Pinpoint the cell where the given text exists, returning its (x, y) midpoint coordinate. 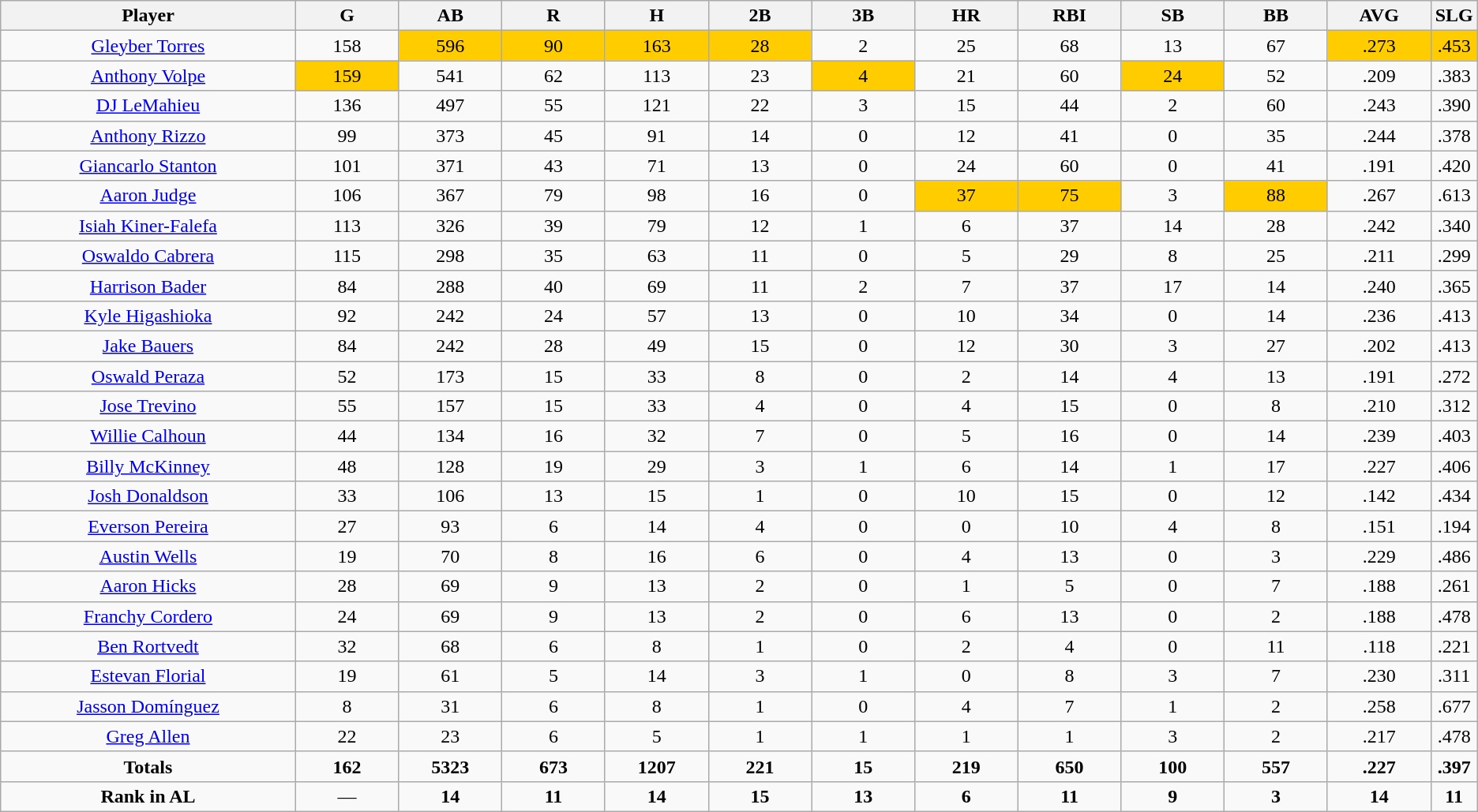
Jake Bauers (148, 346)
.202 (1379, 346)
596 (450, 46)
H (657, 16)
.209 (1379, 76)
173 (450, 376)
63 (657, 256)
.267 (1379, 196)
98 (657, 196)
.210 (1379, 406)
.239 (1379, 436)
.244 (1379, 136)
90 (554, 46)
Jasson Domínguez (148, 706)
BB (1276, 16)
Totals (148, 766)
326 (450, 226)
1207 (657, 766)
162 (347, 766)
G (347, 16)
Rank in AL (148, 796)
.240 (1379, 286)
Gleyber Torres (148, 46)
39 (554, 226)
HR (966, 16)
.299 (1454, 256)
136 (347, 106)
.273 (1379, 46)
40 (554, 286)
.194 (1454, 526)
673 (554, 766)
.406 (1454, 466)
Aaron Hicks (148, 586)
Ben Rortvedt (148, 646)
.397 (1454, 766)
.217 (1379, 736)
128 (450, 466)
.151 (1379, 526)
Willie Calhoun (148, 436)
AVG (1379, 16)
62 (554, 76)
.613 (1454, 196)
Isiah Kiner-Falefa (148, 226)
RBI (1069, 16)
43 (554, 166)
57 (657, 316)
70 (450, 556)
67 (1276, 46)
R (554, 16)
.486 (1454, 556)
Billy McKinney (148, 466)
.258 (1379, 706)
31 (450, 706)
.243 (1379, 106)
101 (347, 166)
Harrison Bader (148, 286)
71 (657, 166)
34 (1069, 316)
371 (450, 166)
.340 (1454, 226)
221 (760, 766)
2B (760, 16)
Estevan Florial (148, 676)
— (347, 796)
Giancarlo Stanton (148, 166)
.229 (1379, 556)
Player (148, 16)
367 (450, 196)
Oswald Peraza (148, 376)
.403 (1454, 436)
Anthony Rizzo (148, 136)
163 (657, 46)
.390 (1454, 106)
Franchy Cordero (148, 616)
219 (966, 766)
3B (864, 16)
.261 (1454, 586)
SB (1173, 16)
298 (450, 256)
AB (450, 16)
157 (450, 406)
158 (347, 46)
.272 (1454, 376)
Oswaldo Cabrera (148, 256)
SLG (1454, 16)
541 (450, 76)
159 (347, 76)
91 (657, 136)
61 (450, 676)
.434 (1454, 496)
Austin Wells (148, 556)
88 (1276, 196)
Everson Pereira (148, 526)
DJ LeMahieu (148, 106)
30 (1069, 346)
49 (657, 346)
5323 (450, 766)
.142 (1379, 496)
Jose Trevino (148, 406)
.365 (1454, 286)
99 (347, 136)
Kyle Higashioka (148, 316)
Anthony Volpe (148, 76)
100 (1173, 766)
93 (450, 526)
45 (554, 136)
.221 (1454, 646)
.378 (1454, 136)
.230 (1379, 676)
.312 (1454, 406)
650 (1069, 766)
48 (347, 466)
121 (657, 106)
373 (450, 136)
.383 (1454, 76)
.236 (1379, 316)
.211 (1379, 256)
Josh Donaldson (148, 496)
75 (1069, 196)
497 (450, 106)
21 (966, 76)
Greg Allen (148, 736)
.420 (1454, 166)
288 (450, 286)
92 (347, 316)
.677 (1454, 706)
.453 (1454, 46)
134 (450, 436)
.311 (1454, 676)
.242 (1379, 226)
557 (1276, 766)
Aaron Judge (148, 196)
.118 (1379, 646)
115 (347, 256)
